Return the [x, y] coordinate for the center point of the cell that contains the specified text.  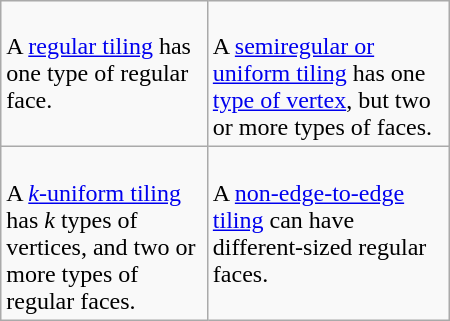
A non-edge-to-edge tiling can have different-sized regular faces. [328, 234]
A k-uniform tiling has k types of vertices, and two or more types of regular faces. [104, 234]
A semiregular or uniform tiling has one type of vertex, but two or more types of faces. [328, 74]
A regular tiling has one type of regular face. [104, 74]
